For the text-containing cell, return its midpoint in (x, y) coordinate format. 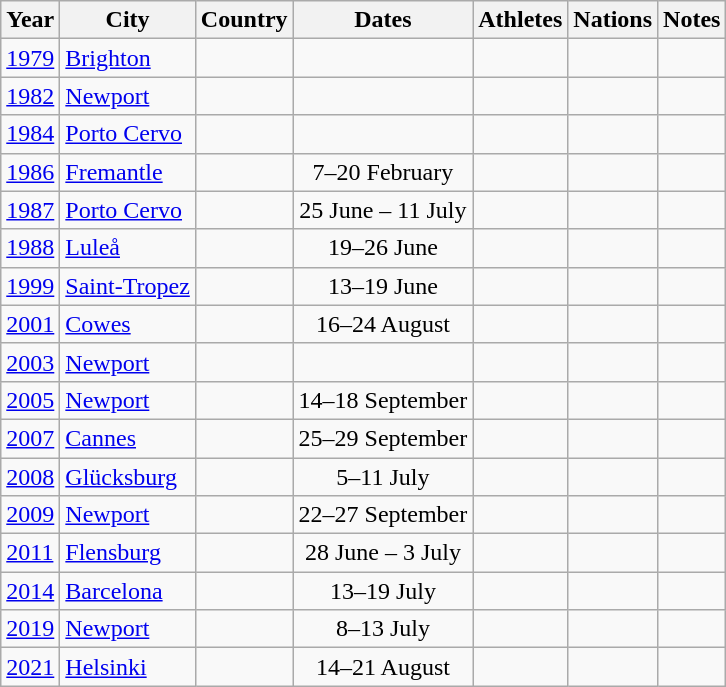
25 June – 11 July (383, 210)
16–24 August (383, 324)
2003 (30, 362)
Notes (692, 20)
1988 (30, 248)
Flensburg (128, 553)
Cannes (128, 438)
2001 (30, 324)
2014 (30, 591)
Country (244, 20)
Nations (613, 20)
City (128, 20)
8–13 July (383, 629)
25–29 September (383, 438)
2009 (30, 515)
2008 (30, 477)
Year (30, 20)
13–19 June (383, 286)
Barcelona (128, 591)
2019 (30, 629)
14–21 August (383, 667)
1987 (30, 210)
1986 (30, 172)
Fremantle (128, 172)
1999 (30, 286)
13–19 July (383, 591)
2005 (30, 400)
2021 (30, 667)
2007 (30, 438)
Dates (383, 20)
5–11 July (383, 477)
Cowes (128, 324)
1984 (30, 134)
28 June – 3 July (383, 553)
1982 (30, 96)
22–27 September (383, 515)
7–20 February (383, 172)
Brighton (128, 58)
14–18 September (383, 400)
2011 (30, 553)
Glücksburg (128, 477)
Luleå (128, 248)
Saint-Tropez (128, 286)
Helsinki (128, 667)
Athletes (520, 20)
19–26 June (383, 248)
1979 (30, 58)
